From the cell containing the given text, extract its center point as [x, y] coordinate. 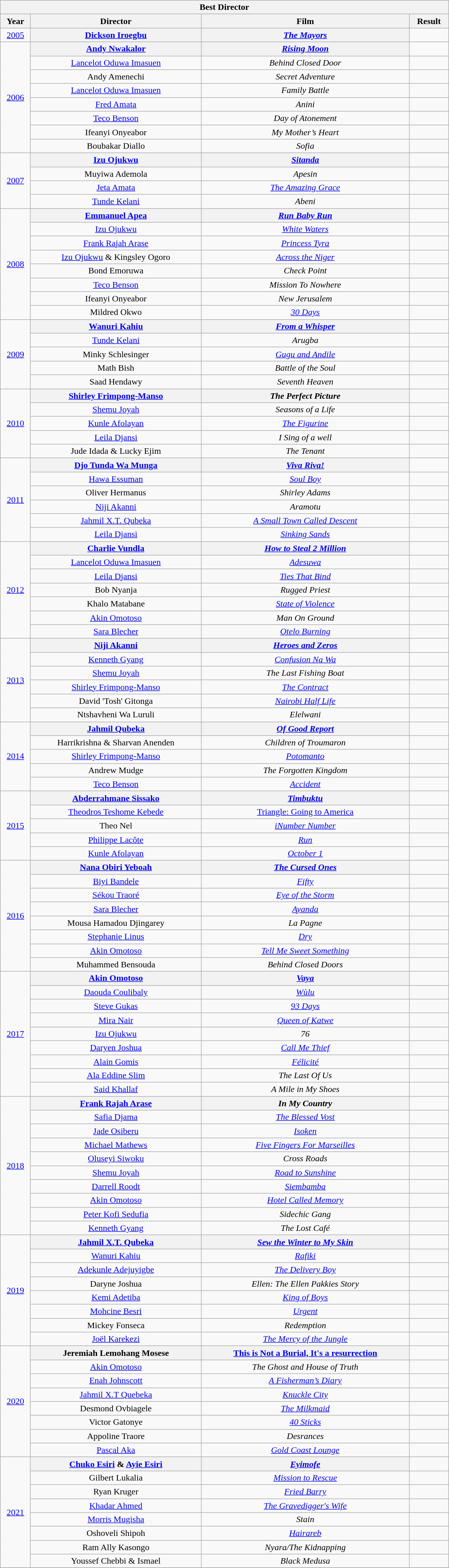
Djo Tunda Wa Munga [116, 465]
Potomanto [305, 756]
Minky Schlesinger [116, 354]
Seasons of a Life [305, 410]
Dry [305, 937]
Muhammed Bensouda [116, 964]
Ntshavheni Wa Luruli [116, 715]
Desmond Ovbiagele [116, 1408]
Aramotu [305, 507]
Ryan Kruger [116, 1491]
This is Not a Burial, It's a resurrection [305, 1353]
2017 [15, 1034]
Man On Ground [305, 618]
October 1 [305, 854]
Nana Obiri Yeboah [116, 867]
Cross Roads [305, 1159]
Daouda Coulibaly [116, 992]
Theo Nel [116, 826]
Sew the Winter to My Skin [305, 1242]
Philippe Lacôte [116, 839]
2016 [15, 916]
Gold Coast Lounge [305, 1450]
Black Medusa [305, 1561]
2011 [15, 500]
David 'Tosh' Gitonga [116, 701]
How to Steal 2 Million [305, 548]
Khadar Ahmed [116, 1506]
Harrikrishna & Sharvan Anenden [116, 742]
Seventh Heaven [305, 382]
King of Boys [305, 1298]
Jude Idada & Lucky Ejim [116, 451]
Oshoveli Shipoh [116, 1533]
2014 [15, 756]
Behind Closed Doors [305, 964]
Eye of the Storm [305, 895]
New Jerusalem [305, 299]
Wùlu [305, 992]
Jade Osiberu [116, 1131]
Run [305, 839]
A Fisherman’s Diary [305, 1381]
Daryne Joshua [116, 1283]
The Blessed Vost [305, 1117]
Chuko Esiri & Ayie Esiri [116, 1464]
Adekunle Adejuyigbe [116, 1269]
Andy Nwakalor [116, 49]
Said Khallaf [116, 1089]
Ala Eddine Slim [116, 1076]
Mission to Rescue [305, 1478]
Mohcine Besri [116, 1311]
Daryen Joshua [116, 1048]
Ayanda [305, 909]
My Mother’s Heart [305, 132]
White Waters [305, 229]
Rugged Priest [305, 590]
Math Bish [116, 368]
Jeremiah Lemohang Mosese [116, 1353]
Saad Hendawy [116, 382]
Heroes and Zeros [305, 645]
Redemption [305, 1325]
From a Whisper [305, 326]
Ties That Bind [305, 576]
2007 [15, 180]
The Milkmaid [305, 1408]
Alain Gomis [116, 1062]
Fried Barry [305, 1491]
2006 [15, 97]
Timbuktu [305, 798]
2018 [15, 1166]
Oluseyi Siwoku [116, 1159]
Mickey Fonseca [116, 1325]
2010 [15, 423]
Charlie Vundla [116, 548]
Hawa Essuman [116, 479]
In My Country [305, 1103]
The Contract [305, 687]
Knuckle City [305, 1395]
Vaya [305, 978]
Director [116, 21]
Abderrahmane Sissako [116, 798]
Jeta Amata [116, 188]
The Mercy of the Jungle [305, 1339]
Fifty [305, 881]
Mira Nair [116, 1020]
2015 [15, 826]
Result [429, 21]
Family Battle [305, 90]
Izu Ojukwu & Kingsley Ogoro [116, 257]
Otelo Burning [305, 632]
Stephanie Linus [116, 937]
Check Point [305, 271]
Félicité [305, 1062]
The Tenant [305, 451]
Year [15, 21]
Hairareb [305, 1533]
Victor Gatonye [116, 1422]
Triangle: Going to America [305, 812]
Boubakar Diallo [116, 146]
Fred Amata [116, 104]
2019 [15, 1290]
Gilbert Lukalia [116, 1478]
Sitanda [305, 160]
Urgent [305, 1311]
Battle of the Soul [305, 368]
Accident [305, 784]
Behind Closed Door [305, 63]
93 Days [305, 1006]
Sofia [305, 146]
The Delivery Boy [305, 1269]
Emmanuel Apea [116, 215]
Mildred Okwo [116, 312]
Road to Sunshine [305, 1173]
Enah Johnscott [116, 1381]
Sidechic Gang [305, 1214]
Best Director [224, 7]
Arugba [305, 340]
Nairobi Half Life [305, 701]
2012 [15, 590]
Khalo Matabane [116, 604]
Children of Troumaron [305, 742]
La Pagne [305, 923]
Rising Moon [305, 49]
The Last Fishing Boat [305, 673]
State of Violence [305, 604]
Adesuwa [305, 562]
Mission To Nowhere [305, 285]
The Figurine [305, 424]
The Cursed Ones [305, 867]
Sékou Traoré [116, 895]
The Amazing Grace [305, 188]
2020 [15, 1401]
Elelwani [305, 715]
A Mile in My Shoes [305, 1089]
2013 [15, 680]
Steve Gukas [116, 1006]
Secret Adventure [305, 77]
2005 [15, 35]
Five Fingers For Marseilles [305, 1145]
2021 [15, 1512]
Bond Emoruwa [116, 271]
Shirley Adams [305, 493]
Isoken [305, 1131]
Rafiki [305, 1256]
Film [305, 21]
The Forgotten Kingdom [305, 770]
Bob Nyanja [116, 590]
Across the Niger [305, 257]
Abeni [305, 202]
The Mayors [305, 35]
Sinking Sands [305, 534]
Joël Karekezi [116, 1339]
Biyi Bandele [116, 881]
40 Sticks [305, 1422]
Andrew Mudge [116, 770]
Of Good Report [305, 729]
Kemi Adetiba [116, 1298]
30 Days [305, 312]
Jahmil Qubeka [116, 729]
Michael Mathews [116, 1145]
Ram Ally Kasongo [116, 1547]
Eyimofe [305, 1464]
Pascal Aka [116, 1450]
Darrell Roodt [116, 1186]
Appoline Traore [116, 1436]
Theodros Teshome Kebede [116, 812]
iNumber Number [305, 826]
Jahmil X.T Quebeka [116, 1395]
Desrances [305, 1436]
Muyiwa Ademola [116, 174]
Gugu and Andile [305, 354]
I Sing of a well [305, 437]
Mousa Hamadou Djingarey [116, 923]
Stain [305, 1520]
Confusion Na Wa [305, 659]
Queen of Katwe [305, 1020]
Siembamba [305, 1186]
Oliver Hermanus [116, 493]
Hotel Called Memory [305, 1200]
Safia Djama [116, 1117]
Apesin [305, 174]
2009 [15, 354]
The Ghost and House of Truth [305, 1367]
Call Me Thief [305, 1048]
2008 [15, 264]
Day of Atonement [305, 118]
Princess Tyra [305, 243]
Viva Riva! [305, 465]
A Small Town Called Descent [305, 520]
76 [305, 1034]
Peter Kofi Sedufia [116, 1214]
Tell Me Sweet Something [305, 951]
The Lost Café [305, 1228]
Andy Amenechi [116, 77]
Dickson Iroegbu [116, 35]
Nyara/The Kidnapping [305, 1547]
Morris Mugisha [116, 1520]
Anini [305, 104]
Youssef Chebbi & Ismael [116, 1561]
Run Baby Run [305, 215]
The Last Of Us [305, 1076]
The Perfect Picture [305, 395]
Ellen: The Ellen Pakkies Story [305, 1283]
Soul Boy [305, 479]
The Gravedigger's Wife [305, 1506]
